Locate the cell with the specified text and output its [X, Y] center coordinate. 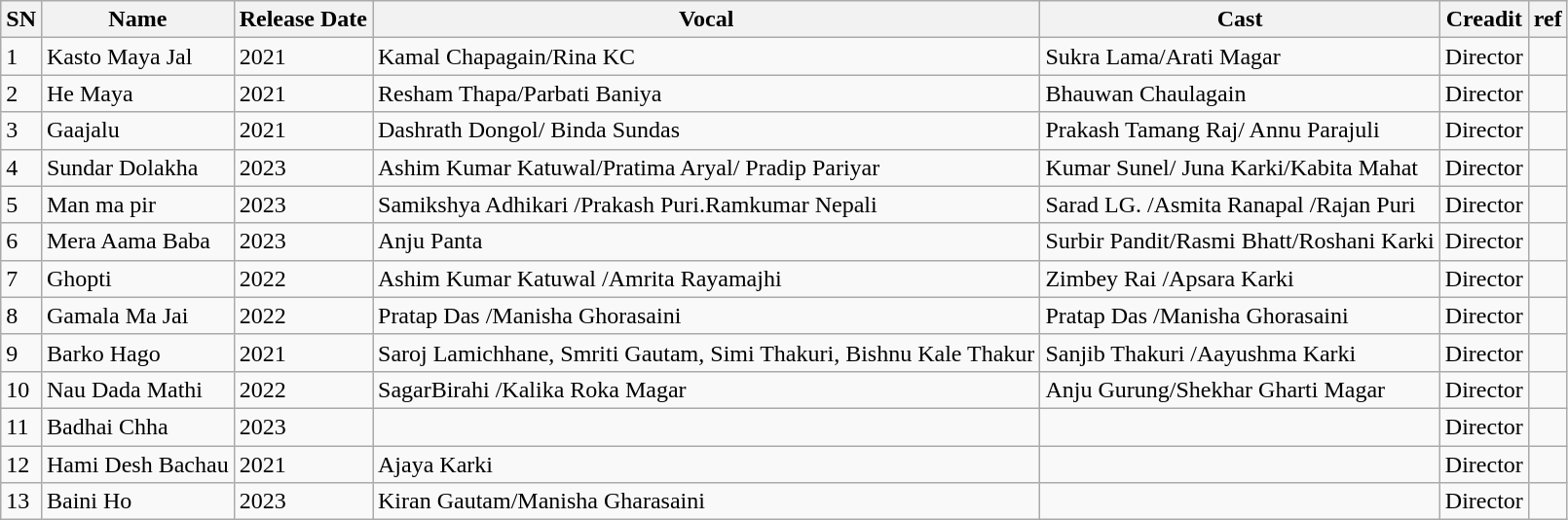
Cast [1240, 19]
7 [21, 279]
Kamal Chapagain/Rina KC [705, 56]
Resham Thapa/Parbati Baniya [705, 93]
Ashim Kumar Katuwal /Amrita Rayamajhi [705, 279]
12 [21, 464]
Ashim Kumar Katuwal/Pratima Aryal/ Pradip Pariyar [705, 167]
Ghopti [137, 279]
Zimbey Rai /Apsara Karki [1240, 279]
Gaajalu [137, 130]
Kiran Gautam/Manisha Gharasaini [705, 501]
Baini Ho [137, 501]
Vocal [705, 19]
Barko Hago [137, 353]
11 [21, 427]
Name [137, 19]
9 [21, 353]
Dashrath Dongol/ Binda Sundas [705, 130]
5 [21, 204]
6 [21, 241]
Bhauwan Chaulagain [1240, 93]
8 [21, 316]
Sukra Lama/Arati Magar [1240, 56]
3 [21, 130]
Anju Panta [705, 241]
Anju Gurung/Shekhar Gharti Magar [1240, 390]
He Maya [137, 93]
Kumar Sunel/ Juna Karki/Kabita Mahat [1240, 167]
Ajaya Karki [705, 464]
Release Date [303, 19]
Sanjib Thakuri /Aayushma Karki [1240, 353]
Creadit [1484, 19]
Samikshya Adhikari /Prakash Puri.Ramkumar Nepali [705, 204]
Hami Desh Bachau [137, 464]
Saroj Lamichhane, Smriti Gautam, Simi Thakuri, Bishnu Kale Thakur [705, 353]
4 [21, 167]
Gamala Ma Jai [137, 316]
Badhai Chha [137, 427]
Man ma pir [137, 204]
ref [1548, 19]
SN [21, 19]
13 [21, 501]
10 [21, 390]
Nau Dada Mathi [137, 390]
1 [21, 56]
SagarBirahi /Kalika Roka Magar [705, 390]
2 [21, 93]
Mera Aama Baba [137, 241]
Sarad LG. /Asmita Ranapal /Rajan Puri [1240, 204]
Kasto Maya Jal [137, 56]
Sundar Dolakha [137, 167]
Surbir Pandit/Rasmi Bhatt/Roshani Karki [1240, 241]
Prakash Tamang Raj/ Annu Parajuli [1240, 130]
